Capture the cell that displays the provided text and extract its (X, Y) central coordinate. 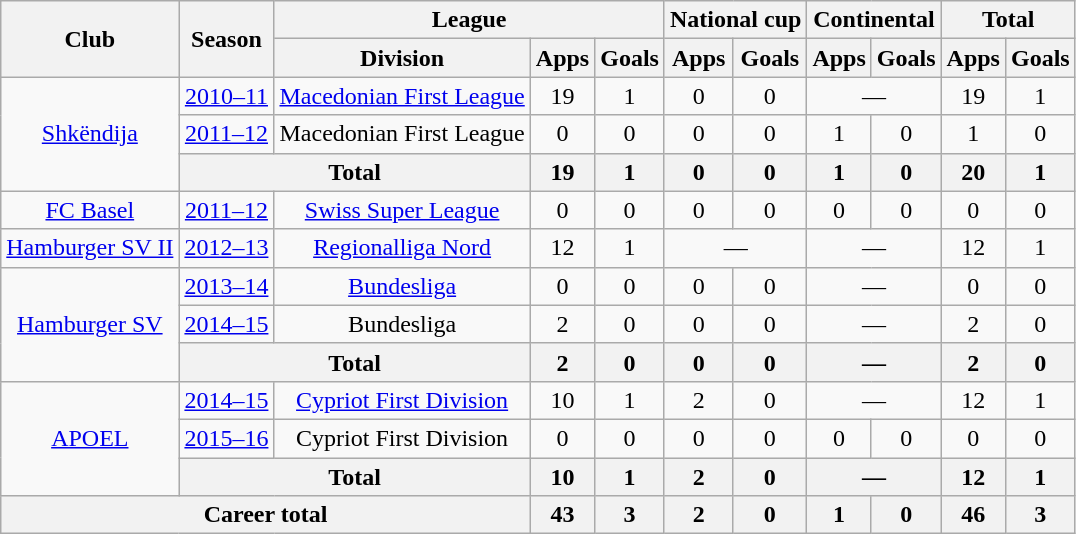
46 (973, 515)
43 (562, 515)
Regionalliga Nord (402, 248)
Club (90, 39)
Hamburger SV II (90, 248)
APOEL (90, 438)
2015–16 (226, 438)
League (469, 20)
Career total (266, 515)
Hamburger SV (90, 324)
Division (402, 58)
FC Basel (90, 210)
2010–11 (226, 96)
Shkëndija (90, 134)
Swiss Super League (402, 210)
Continental (874, 20)
Season (226, 39)
2012–13 (226, 248)
2013–14 (226, 286)
National cup (735, 20)
20 (973, 172)
